Find where the given text appears and provide that cell's center as [x, y] coordinate. 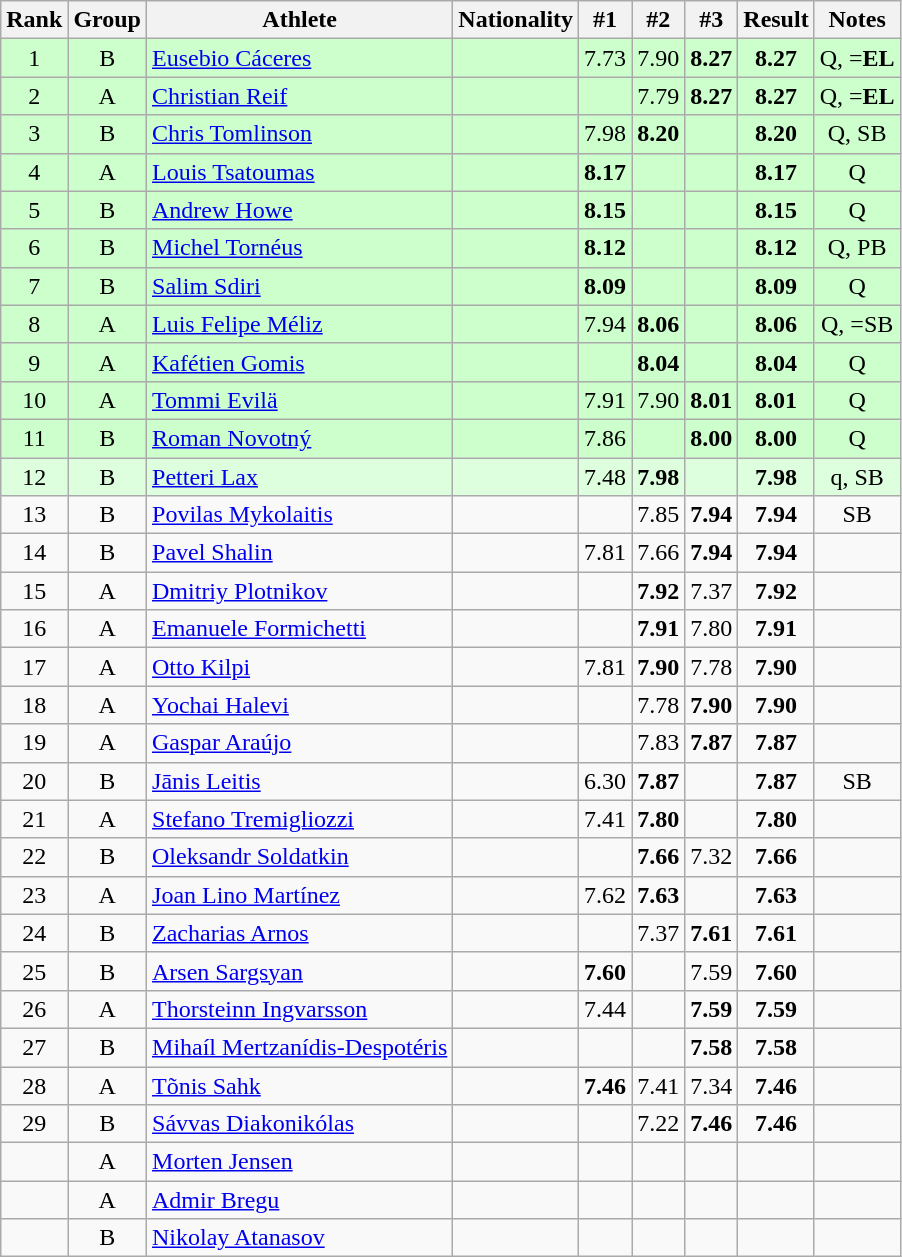
25 [34, 971]
7 [34, 286]
Christian Reif [300, 96]
Emanuele Formichetti [300, 629]
Oleksandr Soldatkin [300, 857]
Povilas Mykolaitis [300, 515]
7.62 [606, 895]
7.85 [658, 515]
29 [34, 1124]
16 [34, 629]
11 [34, 438]
6.30 [606, 781]
Sávvas Diakonikólas [300, 1124]
8 [34, 324]
17 [34, 667]
22 [34, 857]
Salim Sdiri [300, 286]
7.48 [606, 477]
7.73 [606, 58]
Q, PB [857, 248]
Tommi Evilä [300, 400]
Thorsteinn Ingvarsson [300, 1009]
14 [34, 553]
#2 [658, 20]
3 [34, 134]
6 [34, 248]
Petteri Lax [300, 477]
Notes [857, 20]
Morten Jensen [300, 1162]
Admir Bregu [300, 1200]
7.86 [606, 438]
7.32 [712, 857]
Result [776, 20]
7.83 [658, 743]
7.79 [658, 96]
21 [34, 819]
#1 [606, 20]
7.44 [606, 1009]
Louis Tsatoumas [300, 172]
Michel Tornéus [300, 248]
9 [34, 362]
Stefano Tremigliozzi [300, 819]
18 [34, 705]
Joan Lino Martínez [300, 895]
4 [34, 172]
Zacharias Arnos [300, 933]
7.22 [658, 1124]
Pavel Shalin [300, 553]
23 [34, 895]
Arsen Sargsyan [300, 971]
5 [34, 210]
7.34 [712, 1085]
Andrew Howe [300, 210]
Nationality [516, 20]
Dmitriy Plotnikov [300, 591]
28 [34, 1085]
12 [34, 477]
Roman Novotný [300, 438]
q, SB [857, 477]
Q, SB [857, 134]
Group [108, 20]
Chris Tomlinson [300, 134]
2 [34, 96]
24 [34, 933]
13 [34, 515]
Tõnis Sahk [300, 1085]
#3 [712, 20]
Eusebio Cáceres [300, 58]
Otto Kilpi [300, 667]
Q, =SB [857, 324]
19 [34, 743]
Athlete [300, 20]
Rank [34, 20]
Luis Felipe Méliz [300, 324]
Gaspar Araújo [300, 743]
Yochai Halevi [300, 705]
20 [34, 781]
Jānis Leitis [300, 781]
Mihaíl Mertzanídis-Despotéris [300, 1047]
26 [34, 1009]
10 [34, 400]
27 [34, 1047]
Nikolay Atanasov [300, 1238]
15 [34, 591]
Kafétien Gomis [300, 362]
1 [34, 58]
